Provide the [X, Y] coordinate of the cell's center where the given text is located.  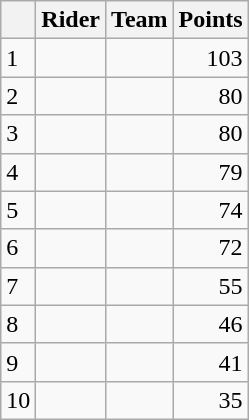
46 [210, 324]
79 [210, 172]
35 [210, 400]
3 [18, 134]
9 [18, 362]
72 [210, 248]
Rider [71, 20]
7 [18, 286]
6 [18, 248]
10 [18, 400]
Team [140, 20]
74 [210, 210]
2 [18, 96]
Points [210, 20]
41 [210, 362]
55 [210, 286]
5 [18, 210]
4 [18, 172]
8 [18, 324]
103 [210, 58]
1 [18, 58]
